Extract the [X, Y] coordinate from the center of the cell holding the provided text.  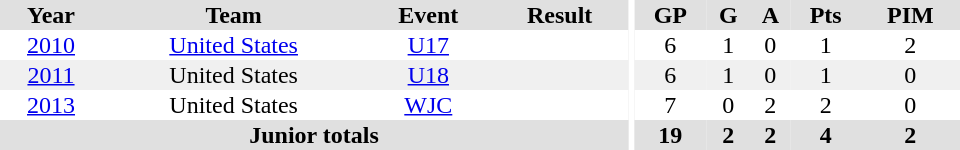
Event [428, 15]
2013 [51, 105]
A [770, 15]
Year [51, 15]
19 [670, 135]
Junior totals [314, 135]
2011 [51, 75]
WJC [428, 105]
Result [560, 15]
7 [670, 105]
PIM [910, 15]
4 [826, 135]
Pts [826, 15]
G [728, 15]
U18 [428, 75]
Team [234, 15]
GP [670, 15]
2010 [51, 45]
U17 [428, 45]
